Determine the (X, Y) coordinate at the center of the cell enclosing the given text.  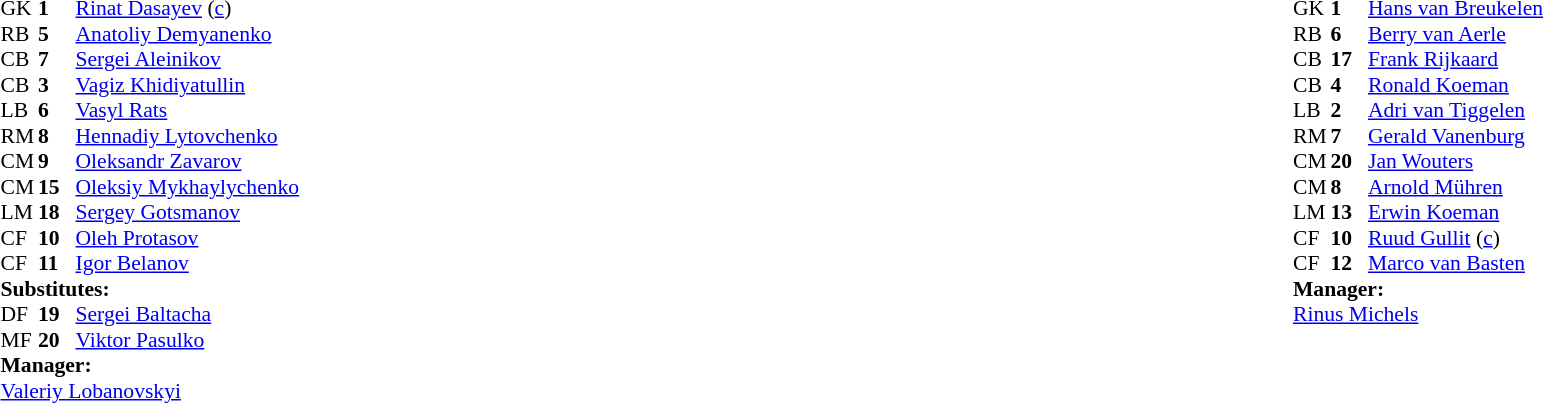
5 (57, 34)
Rinus Michels (1418, 315)
DF (19, 315)
Adri van Tiggelen (1456, 111)
Frank Rijkaard (1456, 59)
Arnold Mühren (1456, 187)
19 (57, 315)
Substitutes: (150, 289)
Berry van Aerle (1456, 34)
Sergey Gotsmanov (188, 213)
Erwin Koeman (1456, 213)
13 (1349, 213)
Oleksiy Mykhaylychenko (188, 187)
17 (1349, 59)
15 (57, 187)
18 (57, 213)
Oleksandr Zavarov (188, 161)
Marco van Basten (1456, 263)
Igor Belanov (188, 263)
Vagiz Khidiyatullin (188, 85)
Viktor Pasulko (188, 340)
Sergei Baltacha (188, 315)
11 (57, 263)
9 (57, 161)
MF (19, 340)
3 (57, 85)
Oleh Protasov (188, 238)
Vasyl Rats (188, 111)
Sergei Aleinikov (188, 59)
Gerald Vanenburg (1456, 136)
Hennadiy Lytovchenko (188, 136)
Jan Wouters (1456, 161)
Anatoliy Demyanenko (188, 34)
2 (1349, 111)
4 (1349, 85)
Ronald Koeman (1456, 85)
Ruud Gullit (c) (1456, 238)
12 (1349, 263)
